For the text-containing cell, return its midpoint in (X, Y) coordinate format. 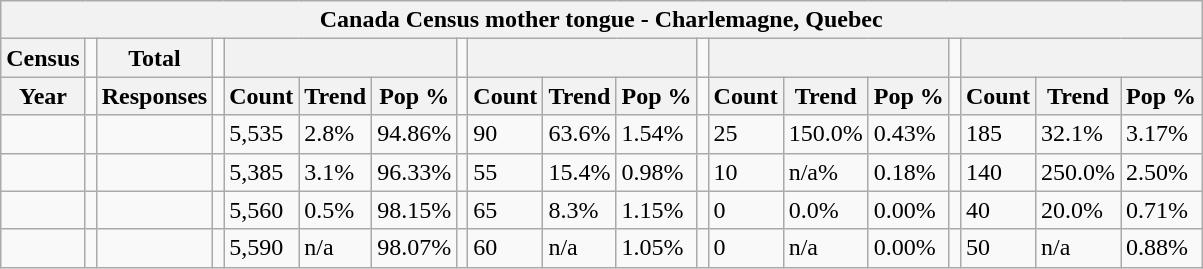
25 (746, 134)
20.0% (1078, 210)
3.1% (336, 172)
10 (746, 172)
98.07% (414, 248)
Canada Census mother tongue - Charlemagne, Quebec (602, 20)
n/a% (826, 172)
Year (43, 96)
0.18% (908, 172)
2.50% (1160, 172)
0.43% (908, 134)
5,590 (262, 248)
65 (506, 210)
5,560 (262, 210)
0.0% (826, 210)
0.71% (1160, 210)
63.6% (580, 134)
1.54% (656, 134)
96.33% (414, 172)
15.4% (580, 172)
1.15% (656, 210)
Census (43, 58)
Responses (154, 96)
185 (998, 134)
250.0% (1078, 172)
8.3% (580, 210)
50 (998, 248)
5,385 (262, 172)
60 (506, 248)
2.8% (336, 134)
140 (998, 172)
3.17% (1160, 134)
32.1% (1078, 134)
90 (506, 134)
0.88% (1160, 248)
94.86% (414, 134)
0.98% (656, 172)
0.5% (336, 210)
55 (506, 172)
150.0% (826, 134)
98.15% (414, 210)
Total (154, 58)
1.05% (656, 248)
5,535 (262, 134)
40 (998, 210)
